Output the (X, Y) coordinate of the center of the cell containing the given text.  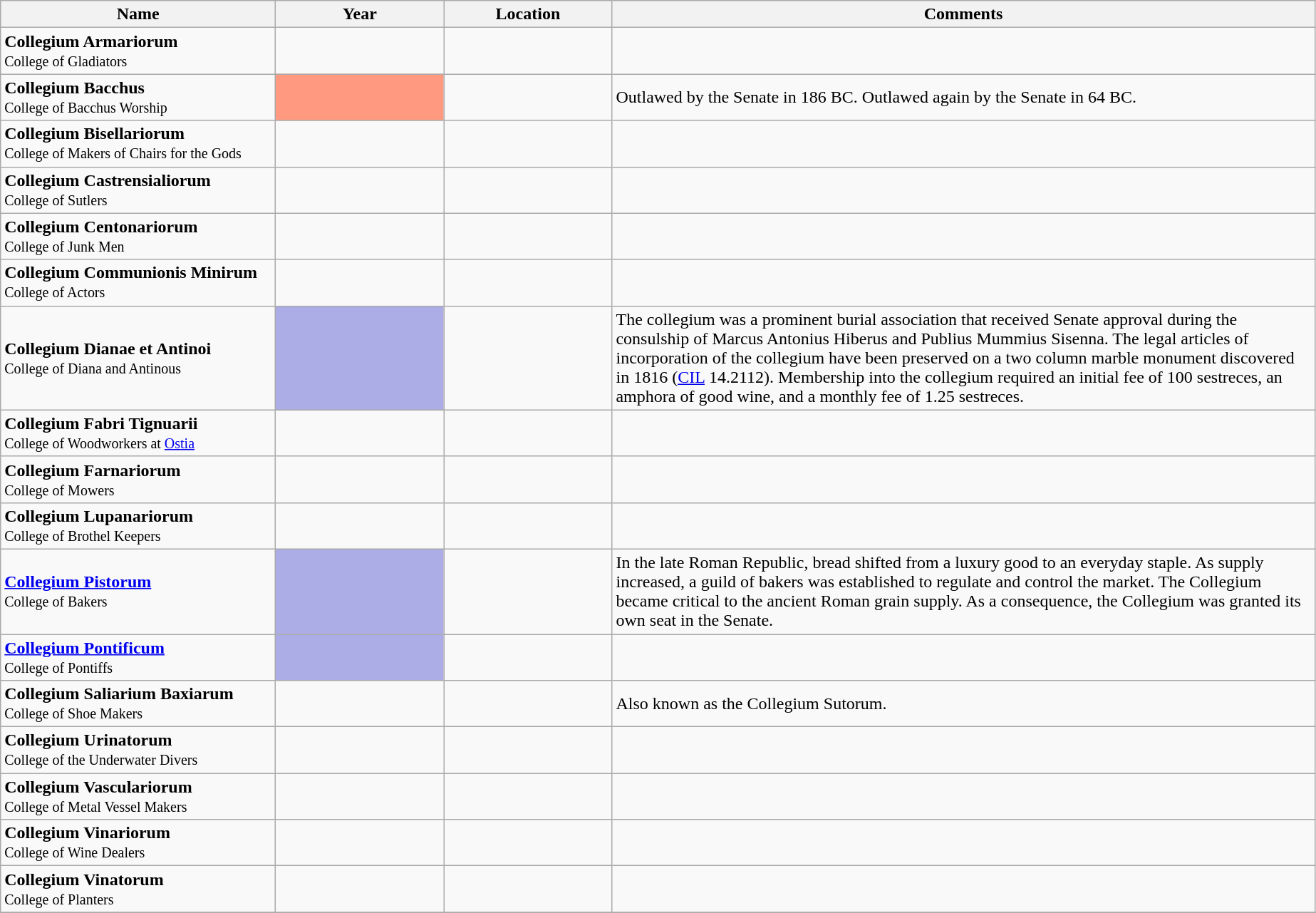
Also known as the Collegium Sutorum. (963, 704)
Collegium Vinatorum College of Planters (138, 889)
Name (138, 14)
Collegium Fabri Tignuarii College of Woodworkers at Ostia (138, 433)
Collegium Vinariorum College of Wine Dealers (138, 842)
Collegium Lupanariorum College of Brothel Keepers (138, 526)
Collegium Farnariorum College of Mowers (138, 479)
Collegium Pontificum College of Pontiffs (138, 657)
Collegium Bisellariorum College of Makers of Chairs for the Gods (138, 144)
Comments (963, 14)
Collegium Communionis Minirum College of Actors (138, 282)
Collegium Saliarium Baxiarum College of Shoe Makers (138, 704)
Collegium Vasculariorum College of Metal Vessel Makers (138, 797)
Collegium Castrensialiorum College of Sutlers (138, 190)
Collegium Armariorum College of Gladiators (138, 51)
Year (360, 14)
Collegium Urinatorum College of the Underwater Divers (138, 750)
Outlawed by the Senate in 186 BC. Outlawed again by the Senate in 64 BC. (963, 97)
Collegium Dianae et Antinoi College of Diana and Antinous (138, 358)
Collegium Bacchus College of Bacchus Worship (138, 97)
Location (528, 14)
Collegium Pistorum College of Bakers (138, 592)
Collegium Centonariorum College of Junk Men (138, 237)
